Pinpoint the cell where the given text exists, returning its [x, y] midpoint coordinate. 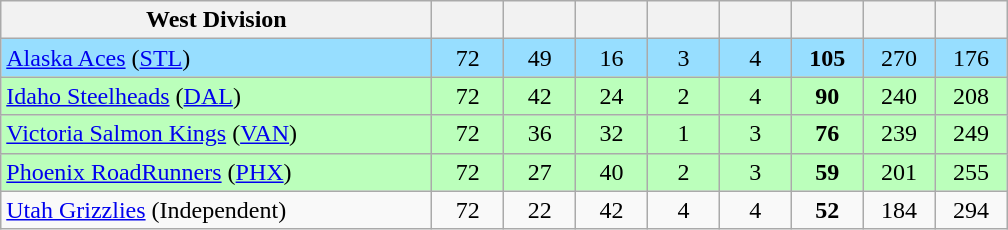
24 [612, 96]
22 [540, 210]
49 [540, 58]
16 [612, 58]
90 [827, 96]
Phoenix RoadRunners (PHX) [216, 172]
76 [827, 134]
59 [827, 172]
Utah Grizzlies (Independent) [216, 210]
27 [540, 172]
176 [971, 58]
West Division [216, 20]
270 [899, 58]
208 [971, 96]
294 [971, 210]
52 [827, 210]
1 [684, 134]
239 [899, 134]
255 [971, 172]
40 [612, 172]
36 [540, 134]
201 [899, 172]
Idaho Steelheads (DAL) [216, 96]
249 [971, 134]
32 [612, 134]
Victoria Salmon Kings (VAN) [216, 134]
184 [899, 210]
105 [827, 58]
240 [899, 96]
Alaska Aces (STL) [216, 58]
